Capture the cell that displays the provided text and extract its [X, Y] central coordinate. 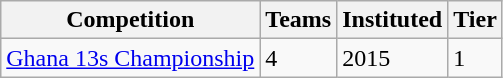
4 [298, 58]
Competition [130, 20]
Tier [476, 20]
1 [476, 58]
Teams [298, 20]
2015 [392, 58]
Instituted [392, 20]
Ghana 13s Championship [130, 58]
